Locate the cell with the specified text and output its (x, y) center coordinate. 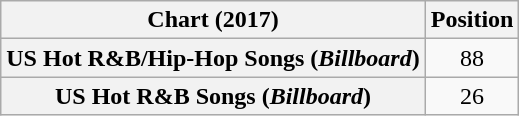
Chart (2017) (213, 20)
88 (472, 58)
US Hot R&B/Hip-Hop Songs (Billboard) (213, 58)
US Hot R&B Songs (Billboard) (213, 96)
26 (472, 96)
Position (472, 20)
